Identify which cell holds the provided text, then report its (X, Y) central coordinate. 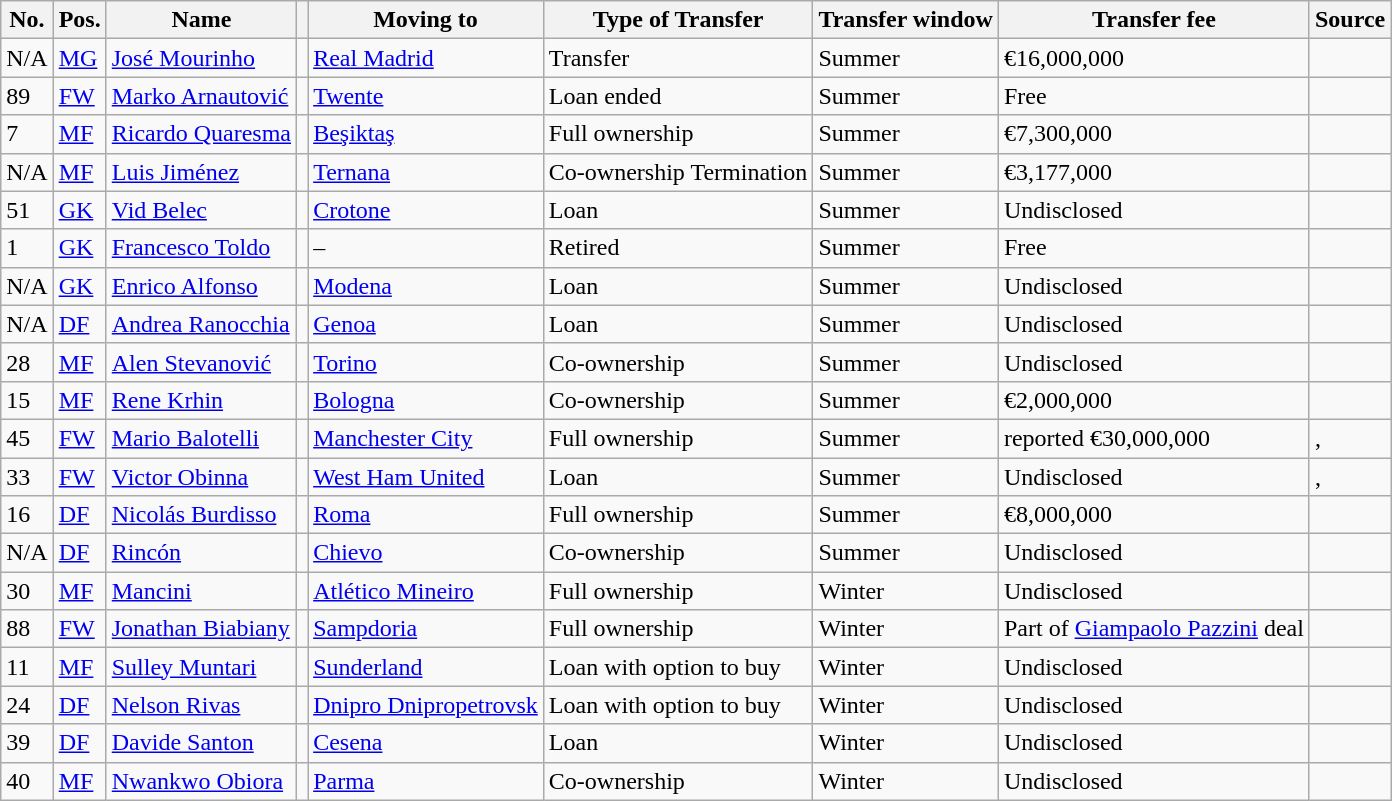
Mancini (201, 591)
Nelson Rivas (201, 705)
Chievo (426, 553)
€7,300,000 (1154, 134)
39 (27, 743)
Vid Belec (201, 210)
Rene Krhin (201, 400)
Beşiktaş (426, 134)
11 (27, 667)
Real Madrid (426, 58)
Pos. (80, 20)
24 (27, 705)
28 (27, 362)
51 (27, 210)
Cesena (426, 743)
Alen Stevanović (201, 362)
16 (27, 515)
Twente (426, 96)
Francesco Toldo (201, 248)
Crotone (426, 210)
€8,000,000 (1154, 515)
30 (27, 591)
Modena (426, 286)
Retired (678, 248)
Moving to (426, 20)
€2,000,000 (1154, 400)
Manchester City (426, 438)
Ricardo Quaresma (201, 134)
Co-ownership Termination (678, 172)
Luis Jiménez (201, 172)
Sunderland (426, 667)
Marko Arnautović (201, 96)
€16,000,000 (1154, 58)
Transfer (678, 58)
Enrico Alfonso (201, 286)
33 (27, 477)
Source (1350, 20)
Bologna (426, 400)
reported €30,000,000 (1154, 438)
West Ham United (426, 477)
Type of Transfer (678, 20)
40 (27, 781)
Name (201, 20)
Loan ended (678, 96)
15 (27, 400)
Nicolás Burdisso (201, 515)
88 (27, 629)
Rincón (201, 553)
Dnipro Dnipropetrovsk (426, 705)
Transfer window (906, 20)
Torino (426, 362)
Nwankwo Obiora (201, 781)
Mario Balotelli (201, 438)
Transfer fee (1154, 20)
Sampdoria (426, 629)
Jonathan Biabiany (201, 629)
Roma (426, 515)
Davide Santon (201, 743)
Genoa (426, 324)
1 (27, 248)
Andrea Ranocchia (201, 324)
45 (27, 438)
Part of Giampaolo Pazzini deal (1154, 629)
José Mourinho (201, 58)
€3,177,000 (1154, 172)
MG (80, 58)
Ternana (426, 172)
– (426, 248)
Victor Obinna (201, 477)
No. (27, 20)
89 (27, 96)
Parma (426, 781)
Sulley Muntari (201, 667)
7 (27, 134)
Atlético Mineiro (426, 591)
